Pinpoint the cell where the given text exists, returning its [x, y] midpoint coordinate. 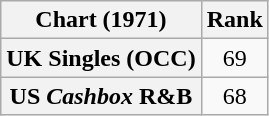
US Cashbox R&B [101, 96]
UK Singles (OCC) [101, 58]
69 [234, 58]
68 [234, 96]
Chart (1971) [101, 20]
Rank [234, 20]
